Extract the (x, y) coordinate from the center of the cell holding the provided text.  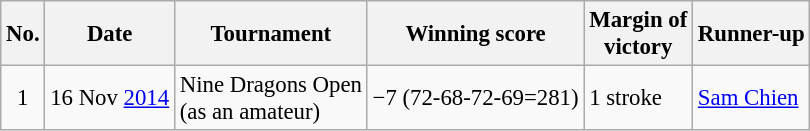
Winning score (476, 34)
Margin ofvictory (638, 34)
Nine Dragons Open(as an amateur) (270, 98)
16 Nov 2014 (110, 98)
Date (110, 34)
No. (23, 34)
1 stroke (638, 98)
Runner-up (752, 34)
1 (23, 98)
Sam Chien (752, 98)
Tournament (270, 34)
−7 (72-68-72-69=281) (476, 98)
